Capture the cell that displays the provided text and extract its [x, y] central coordinate. 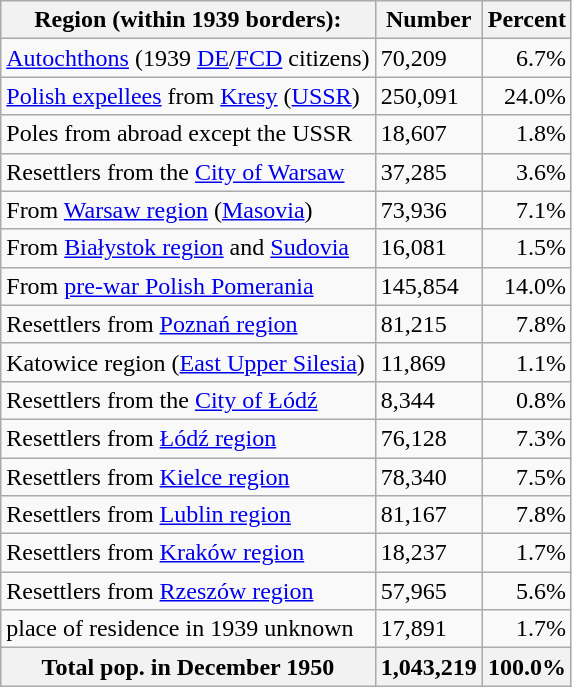
Resettlers from the City of Warsaw [188, 172]
57,965 [428, 591]
17,891 [428, 629]
From Białystok region and Sudovia [188, 248]
Resettlers from Rzeszów region [188, 591]
Polish expellees from Kresy (USSR) [188, 96]
Region (within 1939 borders): [188, 20]
Number [428, 20]
From Warsaw region (Masovia) [188, 210]
78,340 [428, 477]
7.1% [526, 210]
Katowice region (East Upper Silesia) [188, 362]
3.6% [526, 172]
100.0% [526, 667]
250,091 [428, 96]
Resettlers from Łódź region [188, 438]
11,869 [428, 362]
81,167 [428, 515]
From pre-war Polish Pomerania [188, 286]
18,237 [428, 553]
0.8% [526, 400]
Resettlers from Kraków region [188, 553]
1.5% [526, 248]
Percent [526, 20]
6.7% [526, 58]
Poles from abroad except the USSR [188, 134]
24.0% [526, 96]
Resettlers from Lublin region [188, 515]
5.6% [526, 591]
1.8% [526, 134]
Resettlers from Kielce region [188, 477]
place of residence in 1939 unknown [188, 629]
73,936 [428, 210]
7.5% [526, 477]
18,607 [428, 134]
1,043,219 [428, 667]
Total pop. in December 1950 [188, 667]
81,215 [428, 324]
8,344 [428, 400]
70,209 [428, 58]
Autochthons (1939 DE/FCD citizens) [188, 58]
16,081 [428, 248]
1.1% [526, 362]
Resettlers from the City of Łódź [188, 400]
7.3% [526, 438]
76,128 [428, 438]
14.0% [526, 286]
145,854 [428, 286]
Resettlers from Poznań region [188, 324]
37,285 [428, 172]
